Return [x, y] of the center of cell containing provided text 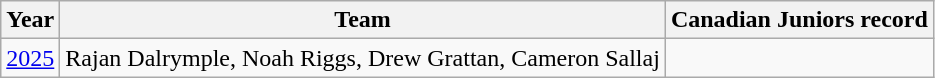
2025 [30, 58]
Team [363, 20]
Year [30, 20]
Canadian Juniors record [799, 20]
Rajan Dalrymple, Noah Riggs, Drew Grattan, Cameron Sallaj [363, 58]
